Locate the cell with the specified text and output its (x, y) center coordinate. 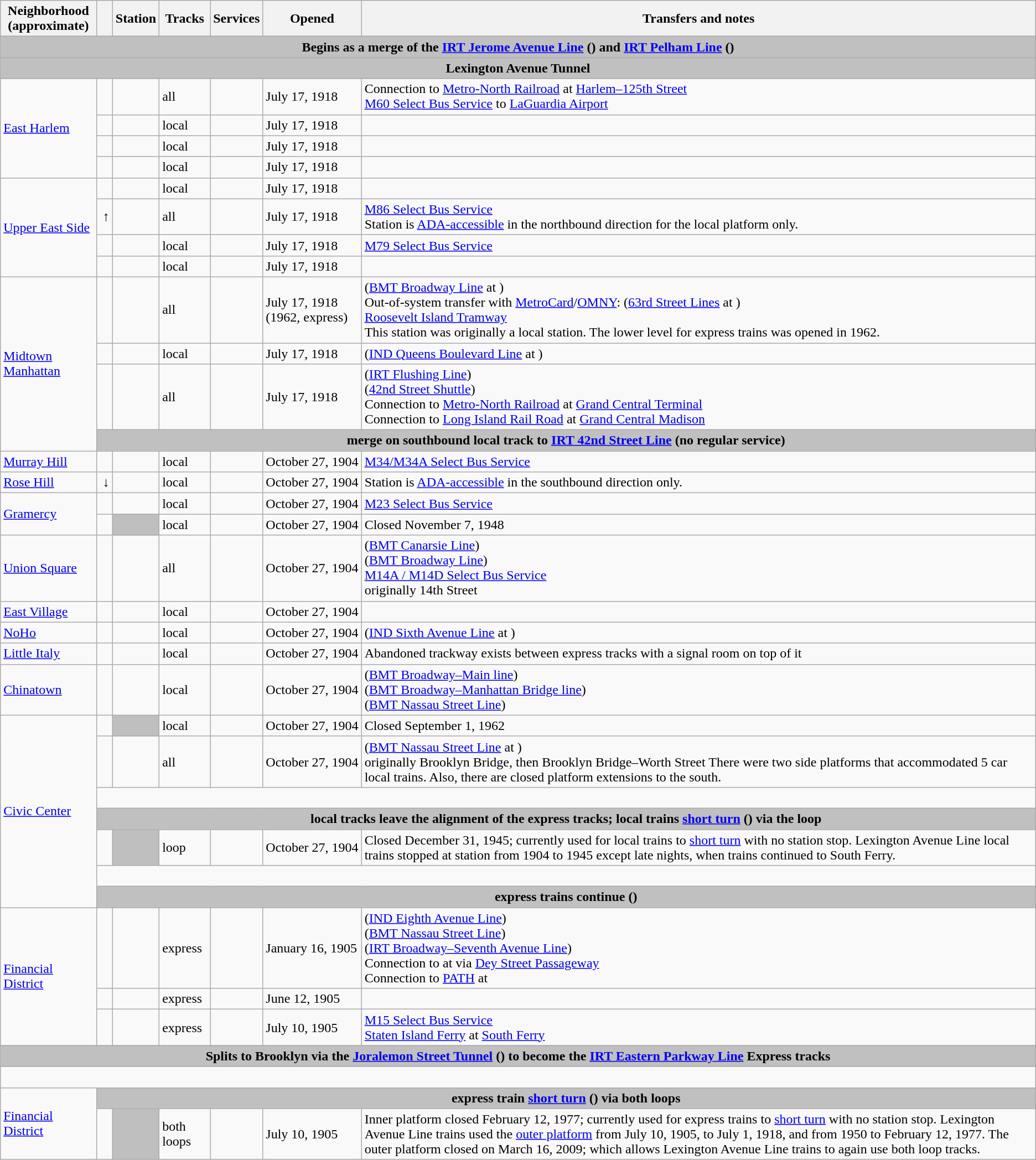
↓ (104, 483)
both loops (185, 1134)
M23 Select Bus Service (698, 504)
East Harlem (49, 128)
Services (237, 19)
local tracks leave the alignment of the express tracks; local trains short turn () via the loop (566, 819)
Lexington Avenue Tunnel (518, 68)
Connection to Metro-North Railroad at Harlem–125th StreetM60 Select Bus Service to LaGuardia Airport (698, 96)
Union Square (49, 568)
Station (136, 19)
Opened (312, 19)
↑ (104, 217)
(BMT Canarsie Line) (BMT Broadway Line)M14A / M14D Select Bus Serviceoriginally 14th Street (698, 568)
Begins as a merge of the IRT Jerome Avenue Line () and IRT Pelham Line () (518, 47)
merge on southbound local track to IRT 42nd Street Line (no regular service) (566, 441)
Little Italy (49, 654)
Splits to Brooklyn via the Joralemon Street Tunnel () to become the IRT Eastern Parkway Line Express tracks (518, 1056)
Station is ADA-accessible in the southbound direction only. (698, 483)
(IND Queens Boulevard Line at ) (698, 354)
June 12, 1905 (312, 999)
Upper East Side (49, 227)
January 16, 1905 (312, 948)
Neighborhood(approximate) (49, 19)
Tracks (185, 19)
Murray Hill (49, 462)
Gramercy (49, 514)
Midtown Manhattan (49, 364)
express trains continue () (566, 897)
M86 Select Bus ServiceStation is ADA-accessible in the northbound direction for the local platform only. (698, 217)
Chinatown (49, 690)
Rose Hill (49, 483)
express train short turn () via both loops (566, 1098)
NoHo (49, 633)
(IND Sixth Avenue Line at ) (698, 633)
Closed November 7, 1948 (698, 525)
Closed September 1, 1962 (698, 726)
M79 Select Bus Service (698, 245)
loop (185, 847)
Transfers and notes (698, 19)
Civic Center (49, 811)
July 17, 1918(1962, express) (312, 310)
M34/M34A Select Bus Service (698, 462)
East Village (49, 612)
(BMT Broadway–Main line) (BMT Broadway–Manhattan Bridge line) (BMT Nassau Street Line) (698, 690)
(IND Eighth Avenue Line) (BMT Nassau Street Line) (IRT Broadway–Seventh Avenue Line)Connection to at via Dey Street PassagewayConnection to PATH at (698, 948)
Abandoned trackway exists between express tracks with a signal room on top of it (698, 654)
M15 Select Bus ServiceStaten Island Ferry at South Ferry (698, 1027)
